Capture the cell that displays the provided text and extract its [x, y] central coordinate. 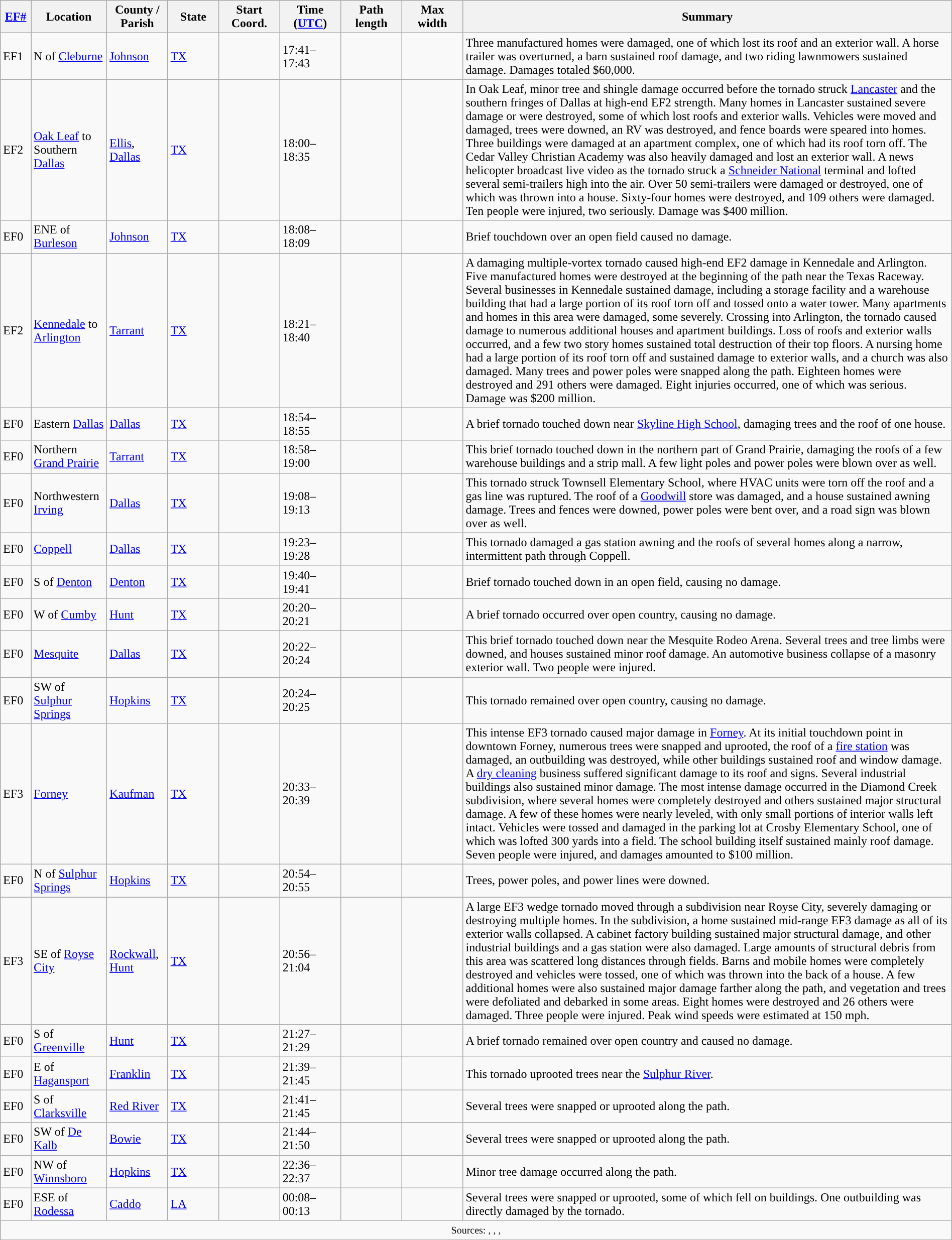
Trees, power poles, and power lines were downed. [707, 881]
N of Sulphur Springs [69, 881]
LA [193, 1204]
NW of Winnsboro [69, 1172]
18:08–18:09 [310, 237]
18:58–19:00 [310, 457]
00:08–00:13 [310, 1204]
County / Parish [138, 17]
Coppell [69, 549]
E of Hagansport [69, 1073]
Ellis, Dallas [138, 150]
Franklin [138, 1073]
Mesquite [69, 654]
17:41–17:43 [310, 56]
Several trees were snapped or uprooted, some of which fell on buildings. One outbuilding was directly damaged by the tornado. [707, 1204]
EF1 [16, 56]
Red River [138, 1106]
Forney [69, 794]
21:27–21:29 [310, 1041]
21:44–21:50 [310, 1139]
Brief tornado touched down in an open field, causing no damage. [707, 581]
SW of Sulphur Springs [69, 700]
Denton [138, 581]
18:00–18:35 [310, 150]
Caddo [138, 1204]
Oak Leaf to Southern Dallas [69, 150]
This tornado damaged a gas station awning and the roofs of several homes along a narrow, intermittent path through Coppell. [707, 549]
19:23–19:28 [310, 549]
Location [69, 17]
20:54–20:55 [310, 881]
ENE of Burleson [69, 237]
19:08–19:13 [310, 503]
A brief tornado occurred over open country, causing no damage. [707, 614]
Eastern Dallas [69, 424]
Kaufman [138, 794]
EF# [16, 17]
State [193, 17]
Max width [432, 17]
Rockwall, Hunt [138, 961]
Time (UTC) [310, 17]
Start Coord. [250, 17]
W of Cumby [69, 614]
S of Greenville [69, 1041]
Brief touchdown over an open field caused no damage. [707, 237]
22:36–22:37 [310, 1172]
20:22–20:24 [310, 654]
SW of De Kalb [69, 1139]
Path length [372, 17]
20:56–21:04 [310, 961]
S of Clarksville [69, 1106]
19:40–19:41 [310, 581]
Northern Grand Prairie [69, 457]
N of Cleburne [69, 56]
21:39–21:45 [310, 1073]
A brief tornado remained over open country and caused no damage. [707, 1041]
Minor tree damage occurred along the path. [707, 1172]
Bowie [138, 1139]
21:41–21:45 [310, 1106]
Sources: , , , [476, 1230]
A brief tornado touched down near Skyline High School, damaging trees and the roof of one house. [707, 424]
18:21–18:40 [310, 330]
ESE of Rodessa [69, 1204]
Kennedale to Arlington [69, 330]
Summary [707, 17]
S of Denton [69, 581]
20:24–20:25 [310, 700]
20:33–20:39 [310, 794]
18:54–18:55 [310, 424]
Northwestern Irving [69, 503]
This tornado remained over open country, causing no damage. [707, 700]
20:20–20:21 [310, 614]
This tornado uprooted trees near the Sulphur River. [707, 1073]
SE of Royse City [69, 961]
